Extract the (X, Y) coordinate from the center of the cell holding the provided text.  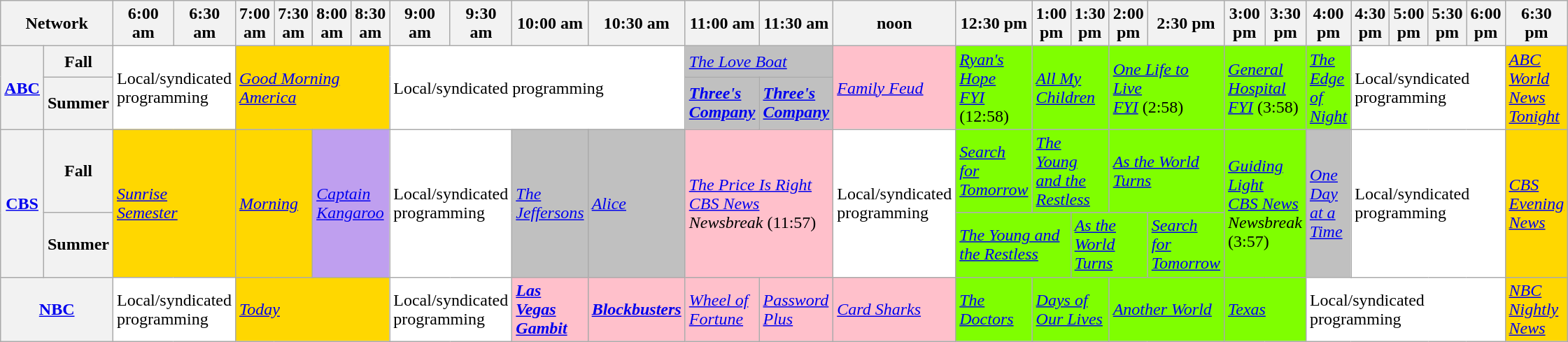
Password Plus (796, 309)
Blockbusters (637, 309)
10:00 am (550, 24)
Sunrise Semester (175, 203)
ABC (22, 88)
3:00 pm (1245, 24)
General HospitalFYI (3:58) (1265, 88)
One Life to LiveFYI (2:58) (1166, 88)
6:30 am (204, 24)
9:00 am (420, 24)
Good Morning America (313, 88)
1:00 pm (1051, 24)
The Doctors (994, 309)
CBS (22, 203)
Another World (1166, 309)
8:00 am (332, 24)
Texas (1265, 309)
12:30 pm (994, 24)
6:30 pm (1537, 24)
5:00 pm (1409, 24)
CBS Evening News (1537, 203)
2:30 pm (1185, 24)
ABC World News Tonight (1537, 88)
10:30 am (637, 24)
11:30 am (796, 24)
NBC Nightly News (1537, 309)
6:00 pm (1486, 24)
1:30 pm (1090, 24)
All My Children (1071, 88)
Morning (274, 203)
Alice (637, 203)
Captain Kangaroo (351, 203)
Card Sharks (894, 309)
8:30 am (371, 24)
Family Feud (894, 88)
4:30 pm (1370, 24)
Days of Our Lives (1071, 309)
The Jeffersons (550, 203)
5:30 pm (1447, 24)
Ryan's HopeFYI (12:58) (994, 88)
noon (894, 24)
Guiding LightCBS News Newsbreak (3:57) (1265, 203)
6:00 am (143, 24)
Network (57, 24)
3:30 pm (1286, 24)
11:00 am (722, 24)
9:30 am (481, 24)
The Edge of Night (1328, 88)
One Day at a Time (1328, 203)
7:30 am (294, 24)
Today (313, 309)
The Price Is RightCBS News Newsbreak (11:57) (759, 203)
Las Vegas Gambit (550, 309)
Wheel of Fortune (722, 309)
NBC (57, 309)
The Love Boat (759, 62)
7:00 am (255, 24)
4:00 pm (1328, 24)
2:00 pm (1128, 24)
